Scan for the cell matching the given text and deliver its (x, y) coordinate at center. 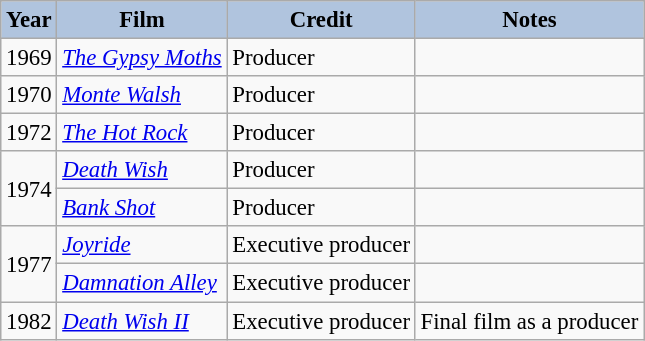
The Hot Rock (142, 133)
Final film as a producer (529, 321)
1970 (29, 95)
Joyride (142, 245)
1972 (29, 133)
Death Wish II (142, 321)
Notes (529, 20)
1977 (29, 264)
The Gypsy Moths (142, 58)
Year (29, 20)
Monte Walsh (142, 95)
1974 (29, 188)
1982 (29, 321)
Death Wish (142, 170)
Film (142, 20)
1969 (29, 58)
Credit (321, 20)
Bank Shot (142, 208)
Damnation Alley (142, 283)
